Detect which cell encompasses the target text, then output its (x, y) center coordinate. 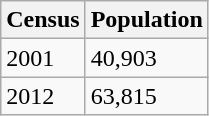
2012 (43, 96)
Census (43, 20)
63,815 (146, 96)
40,903 (146, 58)
2001 (43, 58)
Population (146, 20)
